Detect which cell encompasses the target text, then output its [X, Y] center coordinate. 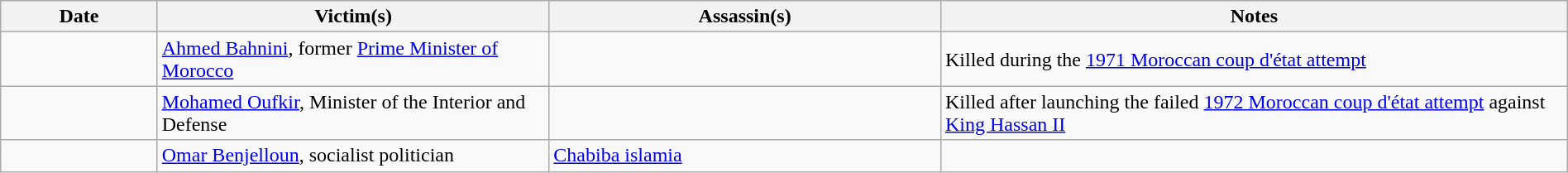
Chabiba islamia [745, 156]
Killed after launching the failed 1972 Moroccan coup d'état attempt against King Hassan II [1254, 113]
Mohamed Oufkir, Minister of the Interior and Defense [353, 113]
Assassin(s) [745, 17]
Killed during the 1971 Moroccan coup d'état attempt [1254, 60]
Date [79, 17]
Notes [1254, 17]
Victim(s) [353, 17]
Ahmed Bahnini, former Prime Minister of Morocco [353, 60]
Omar Benjelloun, socialist politician [353, 156]
